Pinpoint the cell where the given text exists, returning its [X, Y] midpoint coordinate. 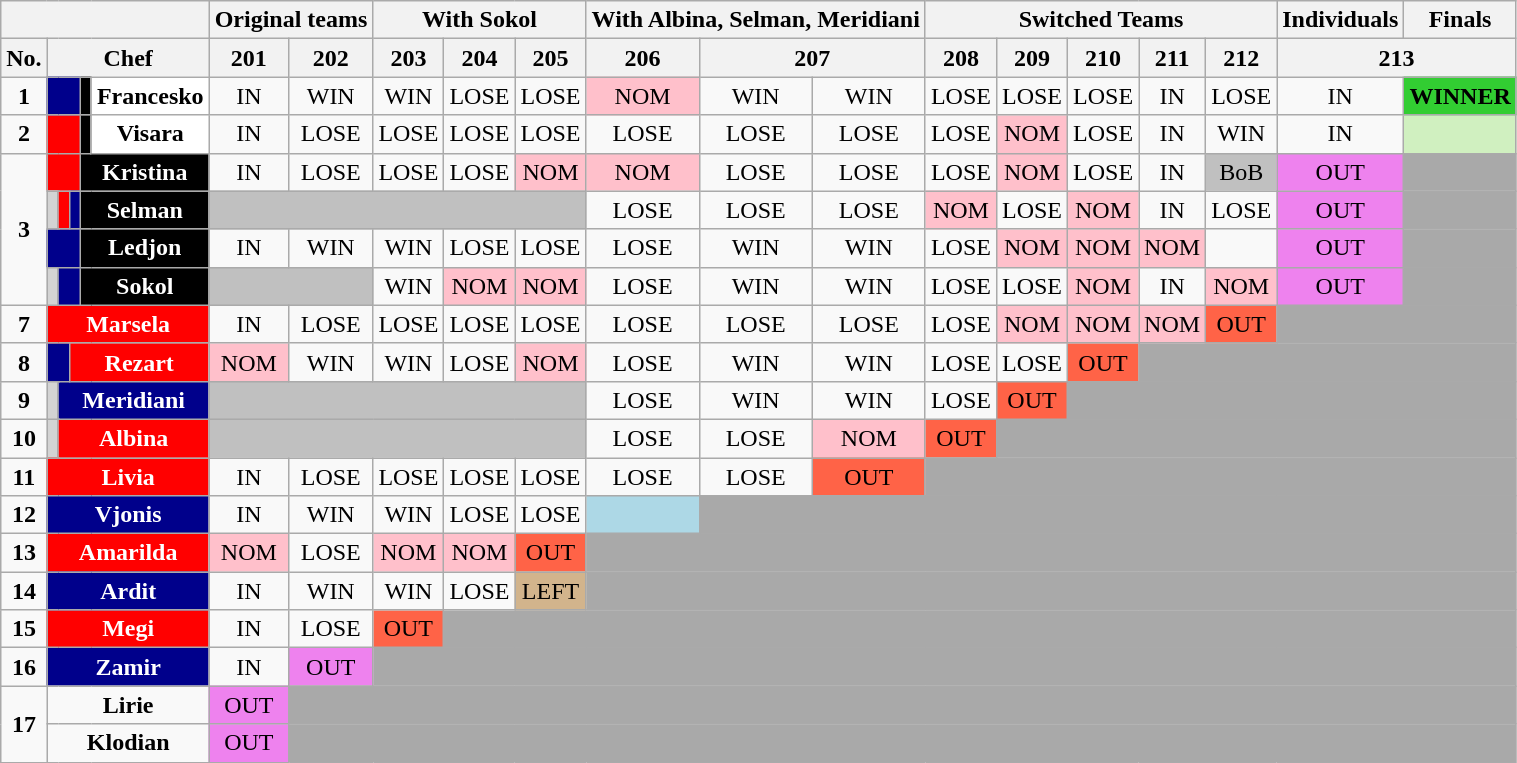
212 [1242, 58]
Switched Teams [1100, 20]
2 [24, 134]
Original teams [291, 20]
207 [812, 58]
204 [480, 58]
14 [24, 591]
Francesko [150, 96]
9 [24, 400]
Finals [1460, 20]
211 [1172, 58]
202 [331, 58]
With Albina, Selman, Meridiani [756, 20]
15 [24, 629]
Lirie [128, 705]
Individuals [1340, 20]
BoB [1242, 172]
Ardit [128, 591]
Kristina [144, 172]
Meridiani [134, 400]
1 [24, 96]
10 [24, 438]
Albina [134, 438]
11 [24, 477]
Klodian [128, 743]
8 [24, 362]
208 [960, 58]
Zamir [128, 667]
Amarilda [128, 553]
209 [1032, 58]
13 [24, 553]
7 [24, 324]
Livia [128, 477]
Selman [144, 210]
Chef [128, 58]
No. [24, 58]
206 [642, 58]
Ledjon [144, 248]
213 [1397, 58]
Visara [150, 134]
Rezart [139, 362]
201 [248, 58]
WINNER [1460, 96]
LEFT [550, 591]
Megi [128, 629]
With Sokol [480, 20]
205 [550, 58]
3 [24, 229]
Sokol [144, 286]
Marsela [128, 324]
203 [408, 58]
Vjonis [128, 515]
210 [1104, 58]
16 [24, 667]
17 [24, 724]
12 [24, 515]
